Capture the cell that displays the provided text and extract its (x, y) central coordinate. 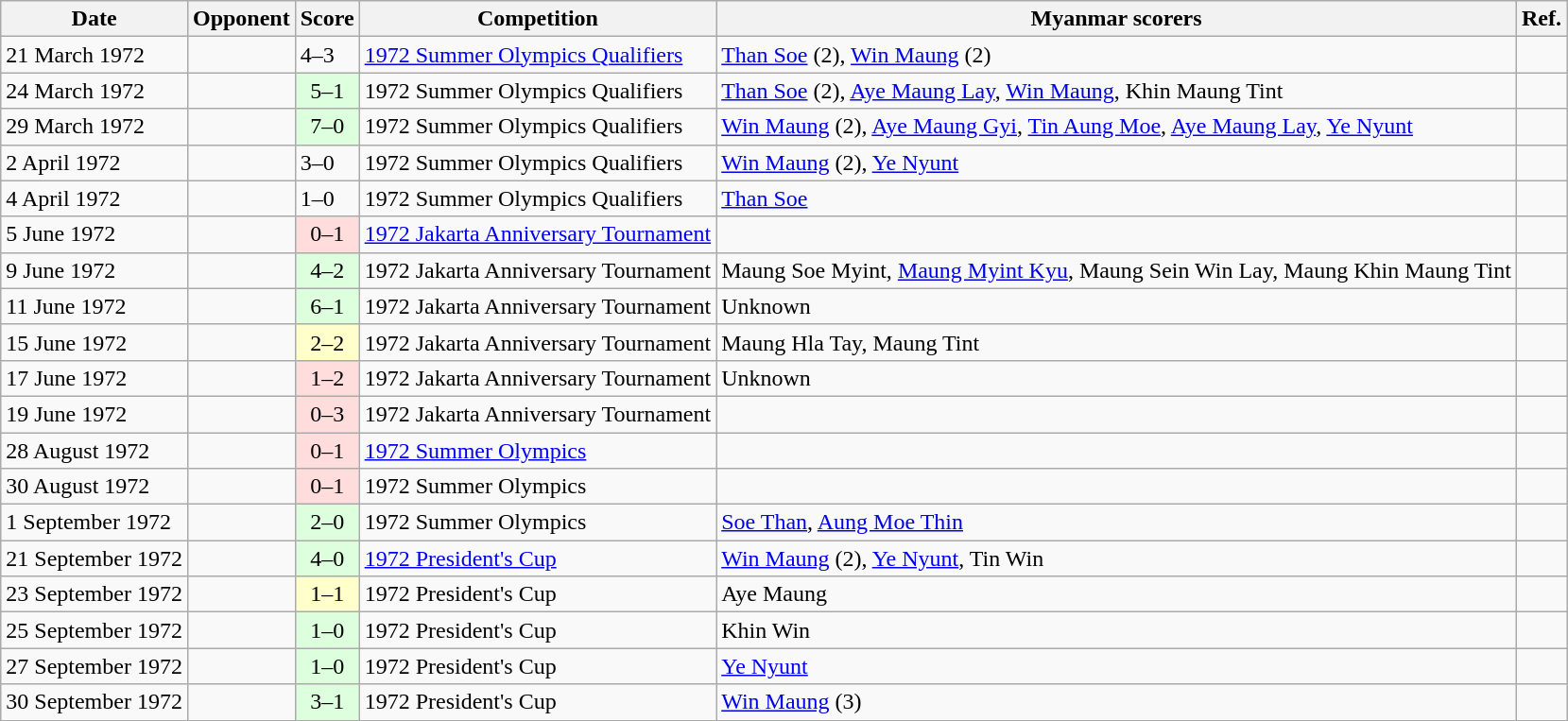
Ye Nyunt (1117, 666)
5 June 1972 (95, 234)
25 September 1972 (95, 630)
9 June 1972 (95, 270)
5–1 (327, 91)
1 September 1972 (95, 523)
28 August 1972 (95, 451)
3–1 (327, 702)
Score (327, 19)
19 June 1972 (95, 414)
21 September 1972 (95, 558)
Date (95, 19)
2–0 (327, 523)
29 March 1972 (95, 127)
Soe Than, Aung Moe Thin (1117, 523)
Than Soe (2), Aye Maung Lay, Win Maung, Khin Maung Tint (1117, 91)
Win Maung (2), Ye Nyunt (1117, 163)
Competition (538, 19)
Khin Win (1117, 630)
4 April 1972 (95, 198)
Maung Soe Myint, Maung Myint Kyu, Maung Sein Win Lay, Maung Khin Maung Tint (1117, 270)
Maung Hla Tay, Maung Tint (1117, 342)
4–0 (327, 558)
6–1 (327, 306)
Aye Maung (1117, 594)
7–0 (327, 127)
2–2 (327, 342)
11 June 1972 (95, 306)
Win Maung (2), Ye Nyunt, Tin Win (1117, 558)
Than Soe (1117, 198)
Win Maung (2), Aye Maung Gyi, Tin Aung Moe, Aye Maung Lay, Ye Nyunt (1117, 127)
17 June 1972 (95, 378)
Win Maung (3) (1117, 702)
1–1 (327, 594)
4–3 (327, 55)
Opponent (241, 19)
Than Soe (2), Win Maung (2) (1117, 55)
15 June 1972 (95, 342)
Ref. (1541, 19)
1–2 (327, 378)
4–2 (327, 270)
21 March 1972 (95, 55)
3–0 (327, 163)
30 August 1972 (95, 487)
24 March 1972 (95, 91)
2 April 1972 (95, 163)
30 September 1972 (95, 702)
0–3 (327, 414)
23 September 1972 (95, 594)
27 September 1972 (95, 666)
Myanmar scorers (1117, 19)
